Identify which cell holds the provided text, then report its [x, y] central coordinate. 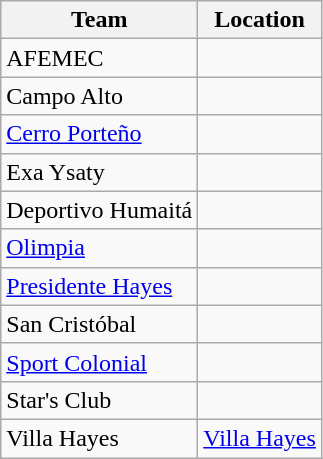
AFEMEC [100, 58]
Presidente Hayes [100, 286]
San Cristóbal [100, 324]
Campo Alto [100, 96]
Olimpia [100, 248]
Exa Ysaty [100, 172]
Cerro Porteño [100, 134]
Deportivo Humaitá [100, 210]
Sport Colonial [100, 362]
Location [260, 20]
Star's Club [100, 400]
Team [100, 20]
